Pinpoint the cell where the given text exists, returning its (x, y) midpoint coordinate. 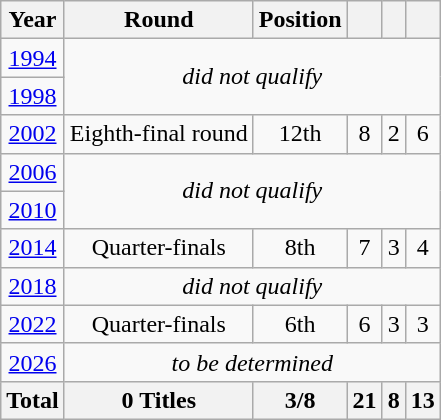
7 (364, 248)
2006 (33, 172)
2026 (33, 362)
Total (33, 400)
21 (364, 400)
2002 (33, 134)
Round (158, 20)
1998 (33, 96)
0 Titles (158, 400)
4 (422, 248)
Year (33, 20)
2022 (33, 324)
6th (300, 324)
8th (300, 248)
2010 (33, 210)
2 (394, 134)
Eighth-final round (158, 134)
Position (300, 20)
3/8 (300, 400)
13 (422, 400)
to be determined (252, 362)
1994 (33, 58)
2018 (33, 286)
12th (300, 134)
2014 (33, 248)
